Return the [x, y] coordinate for the center point of the cell that contains the specified text.  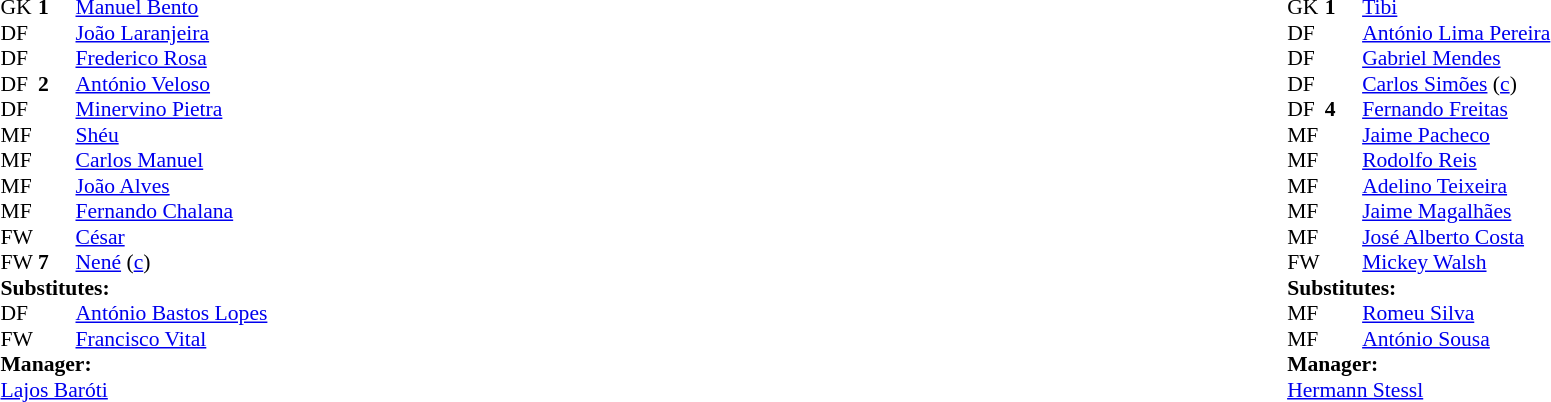
José Alberto Costa [1456, 237]
Mickey Walsh [1456, 263]
António Bastos Lopes [172, 313]
Jaime Pacheco [1456, 135]
Gabriel Mendes [1456, 59]
Romeu Silva [1456, 313]
Nené (c) [172, 263]
4 [1344, 109]
António Lima Pereira [1456, 33]
Shéu [172, 135]
Carlos Simões (c) [1456, 84]
João Laranjeira [172, 33]
Fernando Freitas [1456, 109]
António Veloso [172, 84]
Frederico Rosa [172, 59]
Jaime Magalhães [1456, 211]
Fernando Chalana [172, 211]
Carlos Manuel [172, 161]
Adelino Teixeira [1456, 186]
Rodolfo Reis [1456, 161]
César [172, 237]
João Alves [172, 186]
Minervino Pietra [172, 109]
2 [57, 84]
7 [57, 263]
Francisco Vital [172, 339]
António Sousa [1456, 339]
